Return [x, y] of the center of cell containing provided text 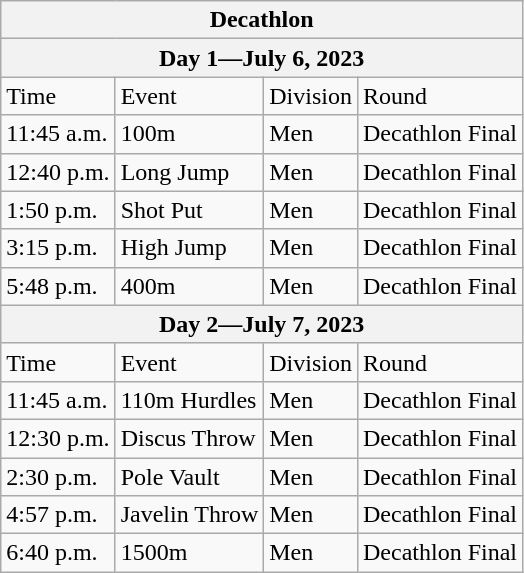
5:48 p.m. [58, 286]
2:30 p.m. [58, 477]
12:40 p.m. [58, 172]
1:50 p.m. [58, 210]
Pole Vault [190, 477]
Long Jump [190, 172]
High Jump [190, 248]
400m [190, 286]
110m Hurdles [190, 400]
Discus Throw [190, 438]
Decathlon [262, 20]
1500m [190, 553]
3:15 p.m. [58, 248]
Javelin Throw [190, 515]
Day 1—July 6, 2023 [262, 58]
100m [190, 134]
4:57 p.m. [58, 515]
6:40 p.m. [58, 553]
Shot Put [190, 210]
Day 2—July 7, 2023 [262, 324]
12:30 p.m. [58, 438]
